Return the [x, y] coordinate for the center point of the cell that contains the specified text.  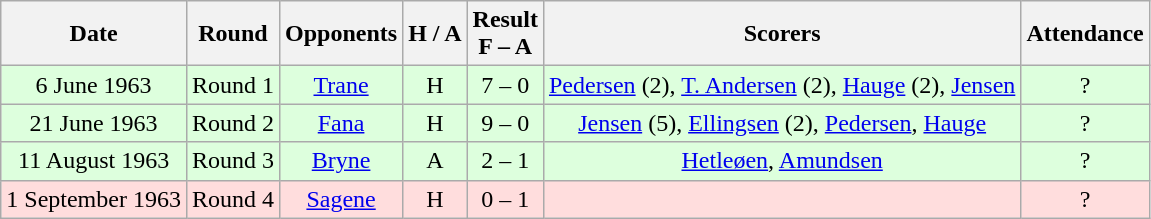
Round 4 [232, 199]
Sagene [342, 199]
Date [94, 34]
7 – 0 [505, 85]
9 – 0 [505, 123]
Round 1 [232, 85]
11 August 1963 [94, 161]
Scorers [782, 34]
Attendance [1085, 34]
ResultF – A [505, 34]
Bryne [342, 161]
Round 2 [232, 123]
1 September 1963 [94, 199]
H / A [435, 34]
Round [232, 34]
2 – 1 [505, 161]
Hetleøen, Amundsen [782, 161]
Jensen (5), Ellingsen (2), Pedersen, Hauge [782, 123]
Round 3 [232, 161]
6 June 1963 [94, 85]
Trane [342, 85]
Fana [342, 123]
21 June 1963 [94, 123]
0 – 1 [505, 199]
Opponents [342, 34]
Pedersen (2), T. Andersen (2), Hauge (2), Jensen [782, 85]
A [435, 161]
